Identify which cell holds the provided text, then report its (x, y) central coordinate. 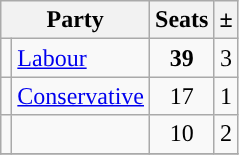
Party (76, 20)
Conservative (81, 96)
Seats (182, 20)
3 (226, 58)
± (226, 20)
1 (226, 96)
39 (182, 58)
10 (182, 134)
2 (226, 134)
Labour (81, 58)
17 (182, 96)
